Find where the given text appears and provide that cell's center as [x, y] coordinate. 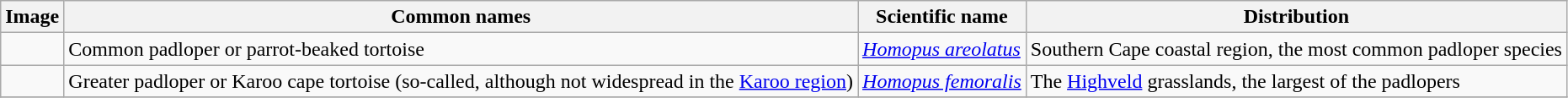
Homopus femoralis [942, 81]
The Highveld grasslands, the largest of the padlopers [1296, 81]
Homopus areolatus [942, 49]
Common padloper or parrot-beaked tortoise [461, 49]
Scientific name [942, 17]
Southern Cape coastal region, the most common padloper species [1296, 49]
Image [32, 17]
Distribution [1296, 17]
Common names [461, 17]
Greater padloper or Karoo cape tortoise (so-called, although not widespread in the Karoo region) [461, 81]
